Search for the cell housing the specified text and yield its (x, y) center coordinate. 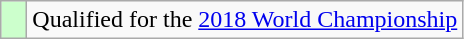
Qualified for the 2018 World Championship (245, 20)
